Provide the [X, Y] coordinate of the cell's center where the given text is located.  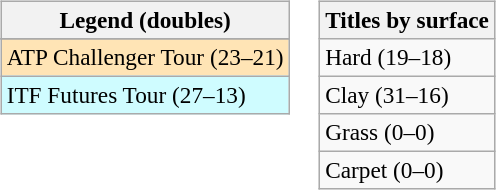
ITF Futures Tour (27–13) [145, 95]
Carpet (0–0) [408, 171]
ATP Challenger Tour (23–21) [145, 57]
Hard (19–18) [408, 57]
Grass (0–0) [408, 133]
Titles by surface [408, 20]
Legend (doubles) [145, 20]
Clay (31–16) [408, 95]
